Output the [x, y] coordinate of the center of the cell containing the given text.  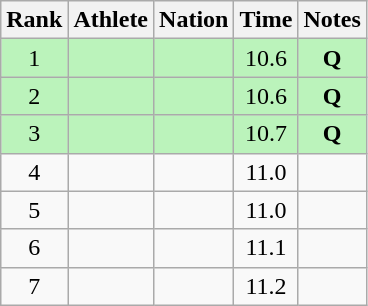
11.1 [266, 248]
10.7 [266, 134]
7 [34, 286]
3 [34, 134]
2 [34, 96]
Athlete [111, 20]
6 [34, 248]
5 [34, 210]
Notes [332, 20]
1 [34, 58]
4 [34, 172]
11.2 [266, 286]
Time [266, 20]
Nation [194, 20]
Rank [34, 20]
